Provide the [x, y] coordinate of the cell's center where the given text is located.  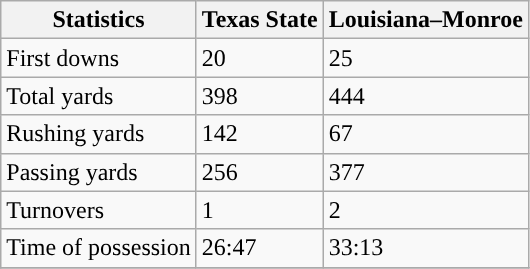
444 [426, 96]
First downs [99, 58]
33:13 [426, 248]
Statistics [99, 20]
20 [260, 58]
256 [260, 172]
398 [260, 96]
142 [260, 134]
2 [426, 210]
Rushing yards [99, 134]
67 [426, 134]
Louisiana–Monroe [426, 20]
26:47 [260, 248]
1 [260, 210]
Passing yards [99, 172]
Texas State [260, 20]
25 [426, 58]
377 [426, 172]
Time of possession [99, 248]
Turnovers [99, 210]
Total yards [99, 96]
